For the text-containing cell, return its midpoint in (X, Y) coordinate format. 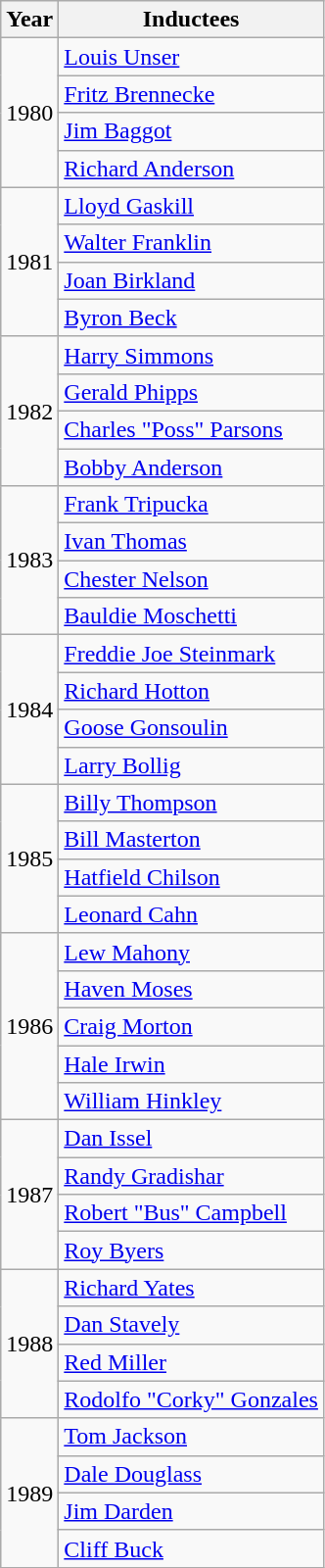
Bill Masterton (192, 840)
Joan Birkland (192, 280)
Craig Morton (192, 1026)
Haven Moses (192, 989)
1989 (29, 1493)
Fritz Brennecke (192, 94)
Hale Irwin (192, 1063)
Frank Tripucka (192, 505)
Jim Baggot (192, 131)
Lew Mahony (192, 952)
Randy Gradishar (192, 1176)
Richard Yates (192, 1288)
Gerald Phipps (192, 392)
1984 (29, 710)
Bobby Anderson (192, 467)
Robert "Bus" Campbell (192, 1213)
Red Miller (192, 1362)
Leonard Cahn (192, 914)
Chester Nelson (192, 579)
Inductees (192, 20)
Rodolfo "Corky" Gonzales (192, 1399)
Richard Hotton (192, 691)
Lloyd Gaskill (192, 206)
Jim Darden (192, 1511)
1985 (29, 858)
Year (29, 20)
Hatfield Chilson (192, 877)
Harry Simmons (192, 355)
Roy Byers (192, 1250)
Freddie Joe Steinmark (192, 654)
1981 (29, 262)
Bauldie Moschetti (192, 616)
Walter Franklin (192, 243)
1988 (29, 1344)
1982 (29, 411)
Dan Stavely (192, 1325)
Larry Bollig (192, 765)
Charles "Poss" Parsons (192, 429)
Cliff Buck (192, 1548)
1983 (29, 561)
1986 (29, 1026)
Goose Gonsoulin (192, 728)
Tom Jackson (192, 1437)
Dan Issel (192, 1139)
Billy Thompson (192, 803)
William Hinkley (192, 1102)
Richard Anderson (192, 169)
1980 (29, 113)
Ivan Thomas (192, 542)
Byron Beck (192, 318)
Louis Unser (192, 57)
1987 (29, 1195)
Dale Douglass (192, 1474)
